Capture the cell that displays the provided text and extract its [x, y] central coordinate. 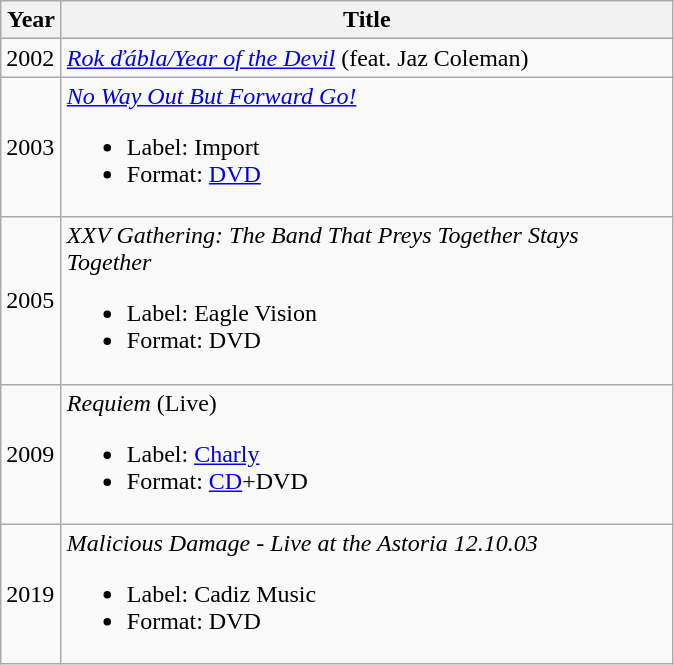
2005 [32, 300]
2002 [32, 58]
2019 [32, 594]
2003 [32, 147]
Malicious Damage - Live at the Astoria 12.10.03Label: Cadiz MusicFormat: DVD [366, 594]
Title [366, 20]
Requiem (Live)Label: CharlyFormat: CD+DVD [366, 454]
2009 [32, 454]
Year [32, 20]
No Way Out But Forward Go!Label: ImportFormat: DVD [366, 147]
XXV Gathering: The Band That Preys Together Stays TogetherLabel: Eagle VisionFormat: DVD [366, 300]
Rok ďábla/Year of the Devil (feat. Jaz Coleman) [366, 58]
